Return (x, y) of the center of cell containing provided text 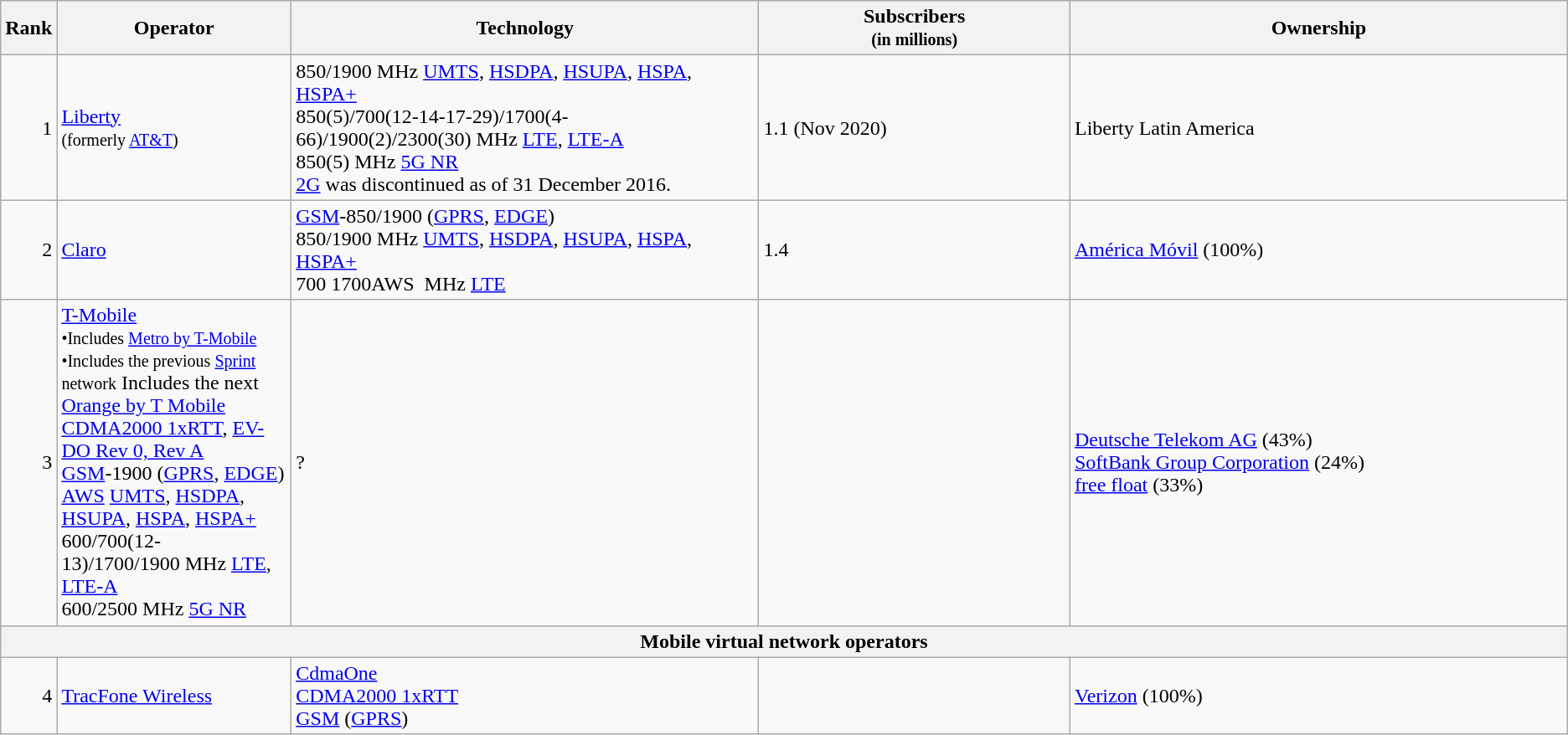
3 (28, 462)
TracFone Wireless (174, 696)
1.1 (Nov 2020) (915, 127)
CdmaOneCDMA2000 1xRTTGSM (GPRS) (525, 696)
Verizon (100%) (1318, 696)
1.4 (915, 249)
Liberty(formerly AT&T) (174, 127)
Mobile virtual network operators (784, 641)
Claro (174, 249)
Ownership (1318, 28)
? (525, 462)
Deutsche Telekom AG (43%)SoftBank Group Corporation (24%)free float (33%) (1318, 462)
Liberty Latin America (1318, 127)
GSM-850/1900 (GPRS, EDGE) 850/1900 MHz UMTS, HSDPA, HSUPA, HSPA, HSPA+700 1700AWS MHz LTE (525, 249)
Operator (174, 28)
1 (28, 127)
América Móvil (100%) (1318, 249)
Rank (28, 28)
Subscribers(in millions) (915, 28)
2 (28, 249)
4 (28, 696)
Technology (525, 28)
